Extract the (x, y) coordinate from the center of the cell holding the provided text.  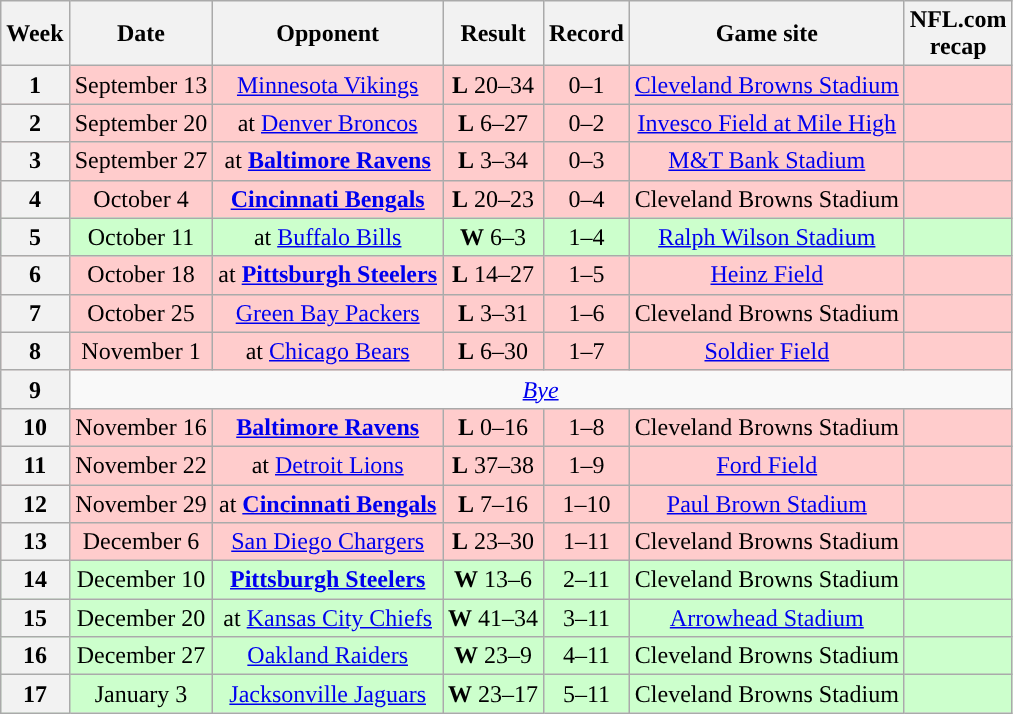
1–8 (587, 427)
L 6–30 (494, 351)
4–11 (587, 656)
December 10 (141, 580)
9 (35, 389)
Minnesota Vikings (328, 85)
Green Bay Packers (328, 313)
6 (35, 275)
Opponent (328, 34)
San Diego Chargers (328, 542)
4 (35, 199)
1–9 (587, 465)
L 3–31 (494, 313)
Record (587, 34)
at Denver Broncos (328, 123)
January 3 (141, 694)
W 6–3 (494, 237)
1 (35, 85)
W 23–9 (494, 656)
Bye (540, 389)
1–7 (587, 351)
October 18 (141, 275)
at Chicago Bears (328, 351)
at Detroit Lions (328, 465)
17 (35, 694)
5 (35, 237)
W 23–17 (494, 694)
10 (35, 427)
September 20 (141, 123)
L 14–27 (494, 275)
NFL.comrecap (958, 34)
Invesco Field at Mile High (766, 123)
16 (35, 656)
8 (35, 351)
December 27 (141, 656)
0–3 (587, 161)
2–11 (587, 580)
L 20–34 (494, 85)
W 13–6 (494, 580)
October 4 (141, 199)
at Buffalo Bills (328, 237)
2 (35, 123)
L 0–16 (494, 427)
Oakland Raiders (328, 656)
December 20 (141, 618)
December 6 (141, 542)
Heinz Field (766, 275)
November 29 (141, 503)
1–10 (587, 503)
Ralph Wilson Stadium (766, 237)
15 (35, 618)
L 23–30 (494, 542)
Week (35, 34)
L 20–23 (494, 199)
October 11 (141, 237)
1–6 (587, 313)
at Baltimore Ravens (328, 161)
Arrowhead Stadium (766, 618)
L 7–16 (494, 503)
September 27 (141, 161)
7 (35, 313)
Baltimore Ravens (328, 427)
14 (35, 580)
Paul Brown Stadium (766, 503)
Date (141, 34)
Ford Field (766, 465)
11 (35, 465)
12 (35, 503)
Game site (766, 34)
Result (494, 34)
L 37–38 (494, 465)
W 41–34 (494, 618)
at Pittsburgh Steelers (328, 275)
0–4 (587, 199)
at Kansas City Chiefs (328, 618)
at Cincinnati Bengals (328, 503)
0–2 (587, 123)
3 (35, 161)
Jacksonville Jaguars (328, 694)
Pittsburgh Steelers (328, 580)
3–11 (587, 618)
Soldier Field (766, 351)
13 (35, 542)
1–11 (587, 542)
Cincinnati Bengals (328, 199)
September 13 (141, 85)
1–4 (587, 237)
November 1 (141, 351)
November 16 (141, 427)
5–11 (587, 694)
L 6–27 (494, 123)
L 3–34 (494, 161)
M&T Bank Stadium (766, 161)
1–5 (587, 275)
0–1 (587, 85)
November 22 (141, 465)
October 25 (141, 313)
